Pinpoint the cell where the given text exists, returning its (x, y) midpoint coordinate. 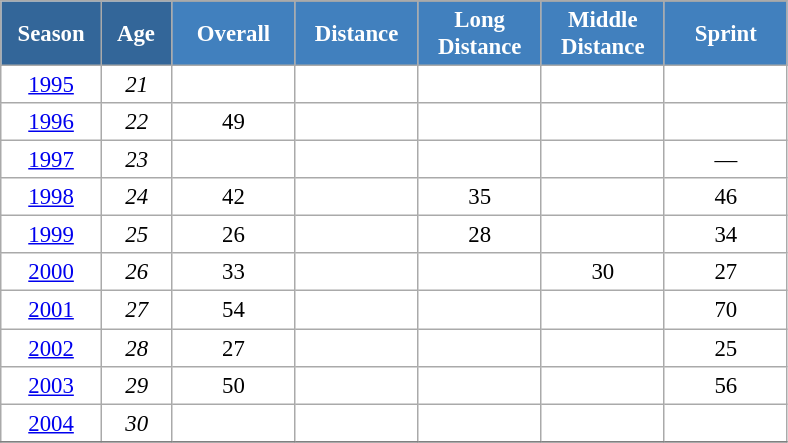
2003 (52, 385)
1999 (52, 235)
Season (52, 34)
Distance (356, 34)
35 (480, 197)
49 (234, 122)
34 (726, 235)
2004 (52, 423)
2001 (52, 310)
70 (726, 310)
Age (136, 34)
Sprint (726, 34)
— (726, 160)
2002 (52, 348)
2000 (52, 273)
Middle Distance (602, 34)
56 (726, 385)
Overall (234, 34)
22 (136, 122)
24 (136, 197)
1998 (52, 197)
42 (234, 197)
50 (234, 385)
1996 (52, 122)
33 (234, 273)
46 (726, 197)
29 (136, 385)
21 (136, 85)
54 (234, 310)
Long Distance (480, 34)
23 (136, 160)
1997 (52, 160)
1995 (52, 85)
